Determine the [x, y] coordinate at the center of the cell enclosing the given text.  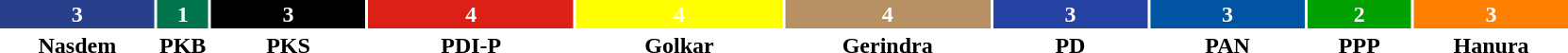
2 [1359, 14]
1 [183, 14]
